Capture the cell that displays the provided text and extract its (x, y) central coordinate. 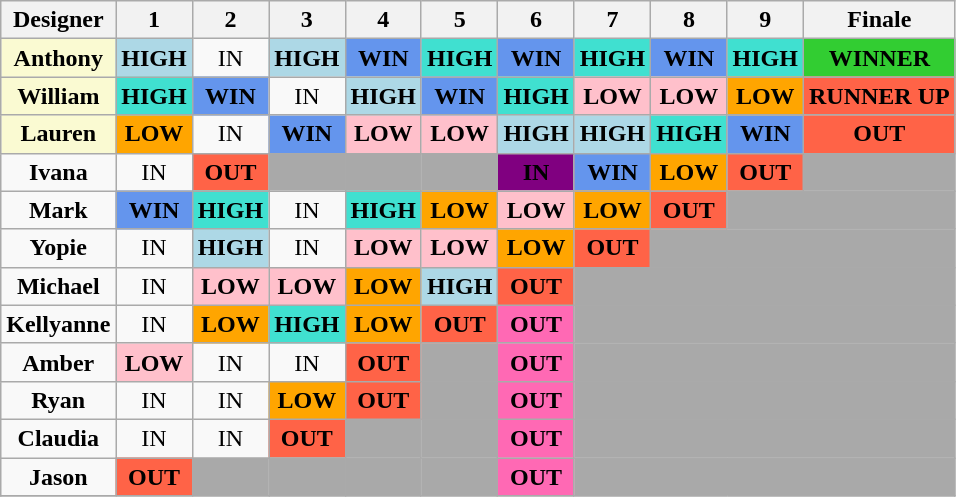
Claudia (58, 438)
Mark (58, 210)
Jason (58, 477)
Yopie (58, 248)
8 (689, 20)
9 (765, 20)
3 (307, 20)
1 (154, 20)
Anthony (58, 58)
2 (230, 20)
William (58, 96)
Finale (879, 20)
Designer (58, 20)
Ryan (58, 400)
RUNNER UP (879, 96)
Kellyanne (58, 324)
Michael (58, 286)
5 (459, 20)
Amber (58, 362)
Ivana (58, 172)
7 (612, 20)
WINNER (879, 58)
6 (536, 20)
Lauren (58, 134)
4 (383, 20)
